Determine the [X, Y] coordinate at the center of the cell enclosing the given text.  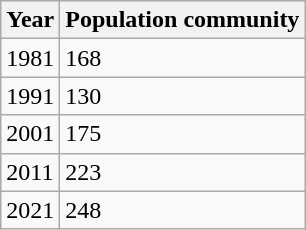
223 [182, 172]
248 [182, 210]
1981 [30, 58]
2021 [30, 210]
175 [182, 134]
2001 [30, 134]
168 [182, 58]
Year [30, 20]
Population community [182, 20]
130 [182, 96]
1991 [30, 96]
2011 [30, 172]
